For the text-containing cell, return its midpoint in (X, Y) coordinate format. 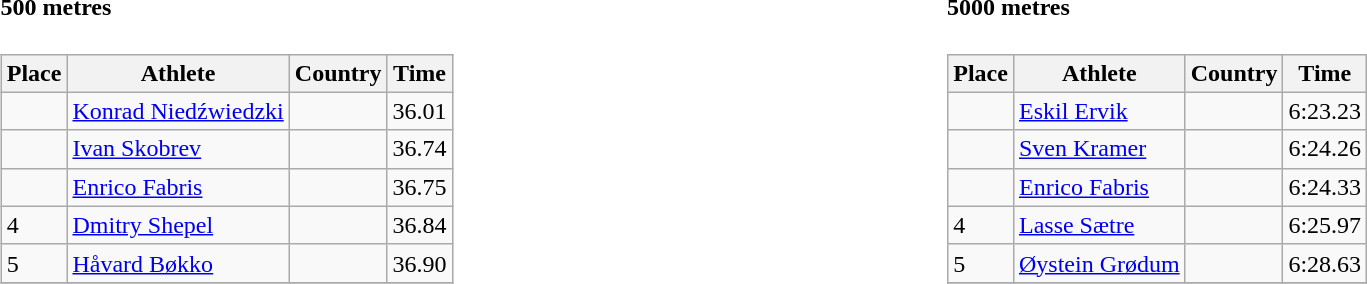
36.90 (420, 263)
Lasse Sætre (1099, 225)
6:24.33 (1325, 187)
36.75 (420, 187)
Øystein Grødum (1099, 263)
36.84 (420, 225)
6:28.63 (1325, 263)
6:25.97 (1325, 225)
Konrad Niedźwiedzki (178, 111)
36.01 (420, 111)
6:24.26 (1325, 149)
36.74 (420, 149)
6:23.23 (1325, 111)
Dmitry Shepel (178, 225)
Ivan Skobrev (178, 149)
Eskil Ervik (1099, 111)
Sven Kramer (1099, 149)
Håvard Bøkko (178, 263)
